Provide the (x, y) coordinate of the cell's center where the given text is located.  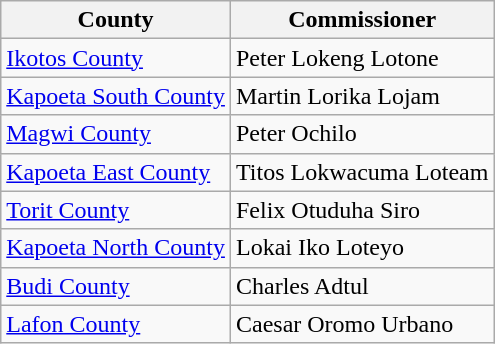
Peter Lokeng Lotone (362, 58)
Budi County (116, 286)
Kapoeta North County (116, 248)
Charles Adtul (362, 286)
Torit County (116, 210)
Peter Ochilo (362, 134)
Felix Otuduha Siro (362, 210)
County (116, 20)
Titos Lokwacuma Loteam (362, 172)
Ikotos County (116, 58)
Lokai Iko Loteyo (362, 248)
Caesar Oromo Urbano (362, 324)
Commissioner (362, 20)
Kapoeta South County (116, 96)
Kapoeta East County (116, 172)
Lafon County (116, 324)
Martin Lorika Lojam (362, 96)
Magwi County (116, 134)
